Capture the cell that displays the provided text and extract its [X, Y] central coordinate. 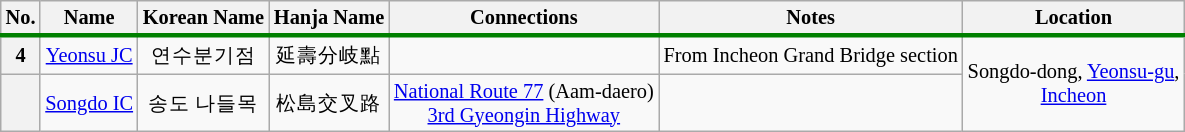
Hanja Name [329, 18]
Songdo-dong, Yeonsu-gu,Incheon [1074, 84]
송도 나들목 [204, 103]
松島交叉路 [329, 103]
Songdo IC [88, 103]
Connections [524, 18]
From Incheon Grand Bridge section [811, 55]
National Route 77 (Aam-daero) 3rd Gyeongin Highway [524, 103]
Yeonsu JC [88, 55]
Location [1074, 18]
연수분기점 [204, 55]
No. [21, 18]
Name [88, 18]
Korean Name [204, 18]
Notes [811, 18]
4 [21, 55]
延壽分岐點 [329, 55]
